From the cell containing the given text, extract its center point as (X, Y) coordinate. 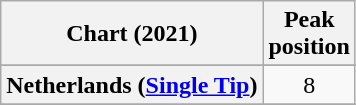
Netherlands (Single Tip) (132, 85)
8 (309, 85)
Chart (2021) (132, 34)
Peakposition (309, 34)
